Determine the (x, y) coordinate at the center of the cell enclosing the given text.  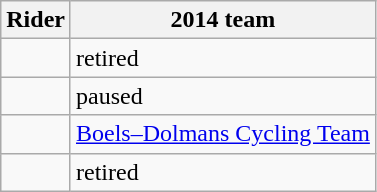
Rider (36, 20)
Boels–Dolmans Cycling Team (222, 134)
paused (222, 96)
2014 team (222, 20)
